Capture the cell that displays the provided text and extract its [x, y] central coordinate. 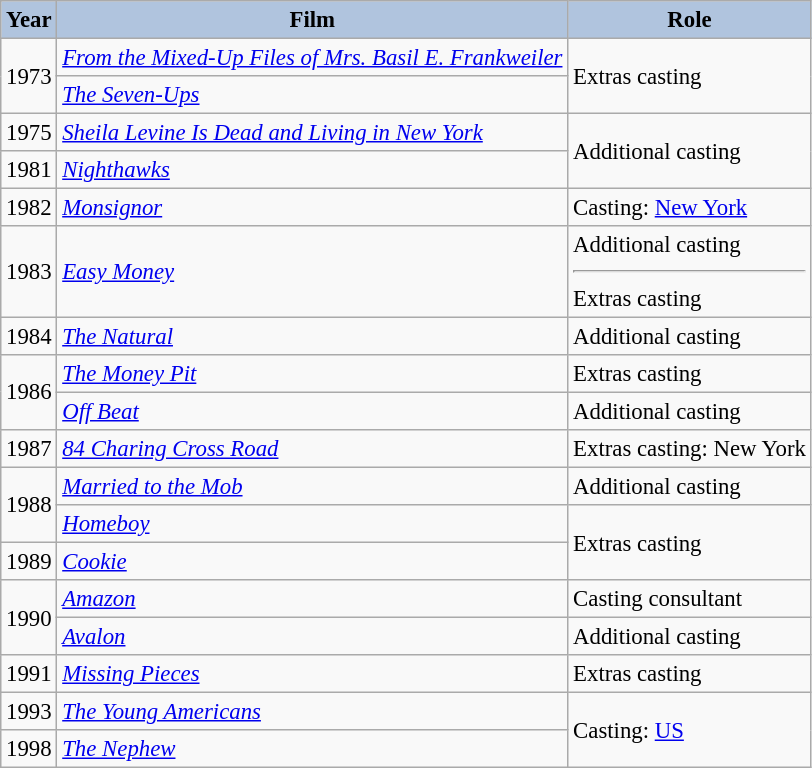
1993 [29, 712]
Homeboy [312, 524]
84 Charing Cross Road [312, 449]
1984 [29, 336]
1981 [29, 170]
Off Beat [312, 411]
Film [312, 20]
1991 [29, 674]
From the Mixed-Up Files of Mrs. Basil E. Frankweiler [312, 58]
Monsignor [312, 208]
1987 [29, 449]
Casting: New York [690, 208]
1982 [29, 208]
Extras casting: New York [690, 449]
Married to the Mob [312, 486]
Casting consultant [690, 599]
1983 [29, 271]
Missing Pieces [312, 674]
The Seven-Ups [312, 95]
Nighthawks [312, 170]
The Young Americans [312, 712]
1998 [29, 749]
Casting: US [690, 730]
Easy Money [312, 271]
Additional castingExtras casting [690, 271]
Cookie [312, 561]
1988 [29, 504]
1990 [29, 618]
The Nephew [312, 749]
Role [690, 20]
1986 [29, 392]
1989 [29, 561]
1975 [29, 133]
The Natural [312, 336]
Avalon [312, 637]
1973 [29, 76]
Sheila Levine Is Dead and Living in New York [312, 133]
The Money Pit [312, 373]
Year [29, 20]
Amazon [312, 599]
